Output the (X, Y) coordinate of the center of the cell containing the given text.  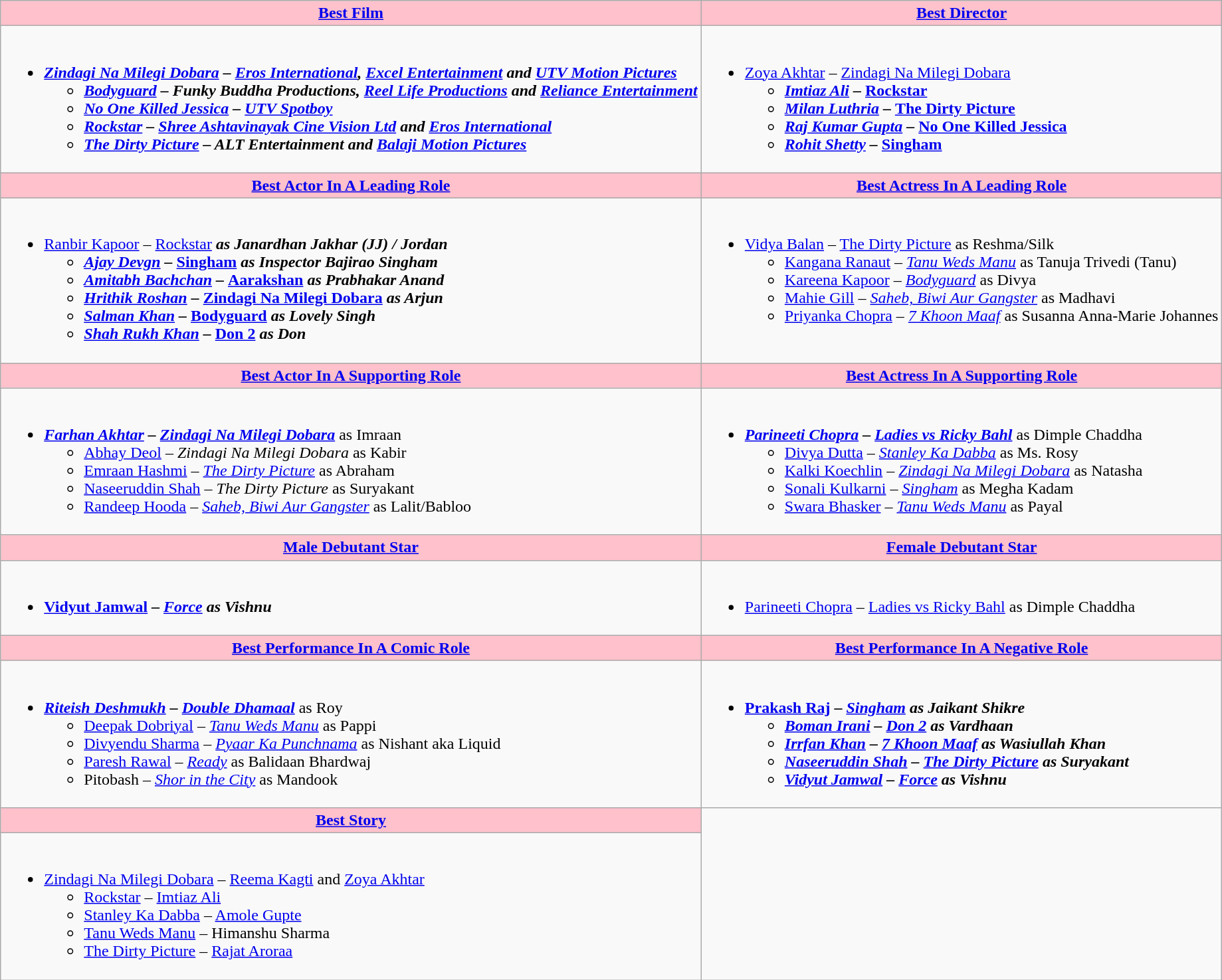
Best Story (351, 820)
Parineeti Chopra – Ladies vs Ricky Bahl as Dimple Chaddha (962, 598)
Best Performance In A Negative Role (962, 648)
Best Actress In A Supporting Role (962, 375)
Vidyut Jamwal – Force as Vishnu (351, 598)
Male Debutant Star (351, 547)
Best Actress In A Leading Role (962, 185)
Best Actor In A Supporting Role (351, 375)
Female Debutant Star (962, 547)
Best Director (962, 13)
Best Actor In A Leading Role (351, 185)
Best Film (351, 13)
Best Performance In A Comic Role (351, 648)
